For the text-containing cell, return its midpoint in [x, y] coordinate format. 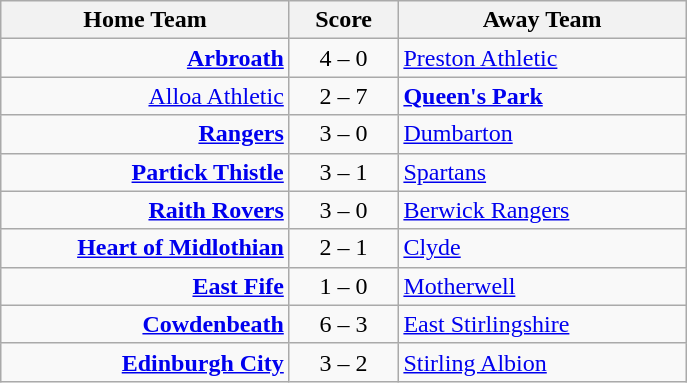
Alloa Athletic [146, 96]
Stirling Albion [542, 362]
East Fife [146, 286]
2 – 7 [344, 96]
Away Team [542, 20]
Raith Rovers [146, 210]
Cowdenbeath [146, 324]
6 – 3 [344, 324]
Clyde [542, 248]
Queen's Park [542, 96]
Berwick Rangers [542, 210]
2 – 1 [344, 248]
Dumbarton [542, 134]
1 – 0 [344, 286]
Home Team [146, 20]
Heart of Midlothian [146, 248]
Preston Athletic [542, 58]
Edinburgh City [146, 362]
3 – 1 [344, 172]
East Stirlingshire [542, 324]
3 – 2 [344, 362]
Rangers [146, 134]
Spartans [542, 172]
Partick Thistle [146, 172]
Arbroath [146, 58]
4 – 0 [344, 58]
Score [344, 20]
Motherwell [542, 286]
